Return the (X, Y) coordinate for the center point of the cell that contains the specified text.  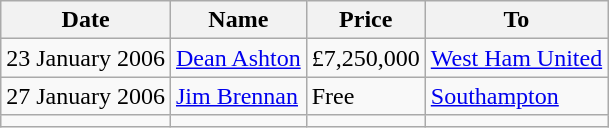
Date (86, 20)
Dean Ashton (238, 58)
Free (366, 96)
West Ham United (516, 58)
Name (238, 20)
27 January 2006 (86, 96)
Southampton (516, 96)
Price (366, 20)
23 January 2006 (86, 58)
£7,250,000 (366, 58)
Jim Brennan (238, 96)
To (516, 20)
